Find where the given text appears and provide that cell's center as [x, y] coordinate. 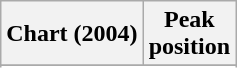
Chart (2004) [72, 34]
Peak position [189, 34]
